Output the (x, y) coordinate of the center of the cell containing the given text.  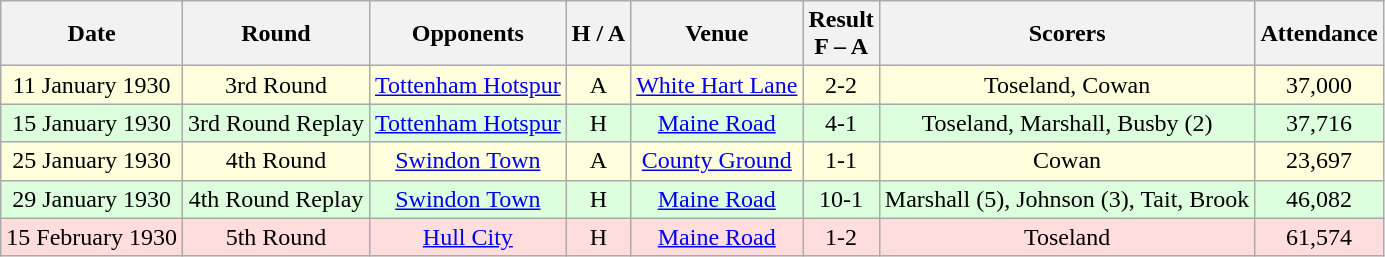
15 February 1930 (92, 237)
Toseland, Marshall, Busby (2) (1067, 123)
10-1 (841, 199)
Opponents (468, 34)
White Hart Lane (717, 85)
Round (276, 34)
11 January 1930 (92, 85)
Date (92, 34)
25 January 1930 (92, 161)
29 January 1930 (92, 199)
4th Round Replay (276, 199)
3rd Round Replay (276, 123)
Scorers (1067, 34)
15 January 1930 (92, 123)
Toseland, Cowan (1067, 85)
4th Round (276, 161)
1-1 (841, 161)
ResultF – A (841, 34)
1-2 (841, 237)
5th Round (276, 237)
37,716 (1319, 123)
23,697 (1319, 161)
37,000 (1319, 85)
Marshall (5), Johnson (3), Tait, Brook (1067, 199)
61,574 (1319, 237)
2-2 (841, 85)
Cowan (1067, 161)
Venue (717, 34)
3rd Round (276, 85)
4-1 (841, 123)
46,082 (1319, 199)
Hull City (468, 237)
Toseland (1067, 237)
H / A (598, 34)
County Ground (717, 161)
Attendance (1319, 34)
